Return (x, y) of the center of cell containing provided text 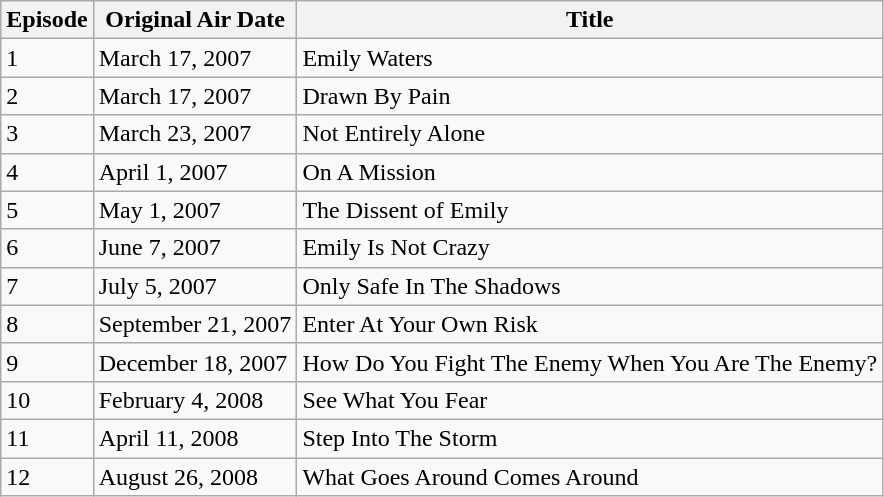
5 (47, 210)
10 (47, 400)
April 1, 2007 (195, 172)
See What You Fear (590, 400)
Emily Is Not Crazy (590, 248)
How Do You Fight The Enemy When You Are The Enemy? (590, 362)
Only Safe In The Shadows (590, 286)
July 5, 2007 (195, 286)
May 1, 2007 (195, 210)
Enter At Your Own Risk (590, 324)
Drawn By Pain (590, 96)
8 (47, 324)
Step Into The Storm (590, 438)
The Dissent of Emily (590, 210)
Episode (47, 20)
Emily Waters (590, 58)
Not Entirely Alone (590, 134)
1 (47, 58)
Original Air Date (195, 20)
September 21, 2007 (195, 324)
3 (47, 134)
What Goes Around Comes Around (590, 477)
On A Mission (590, 172)
April 11, 2008 (195, 438)
August 26, 2008 (195, 477)
12 (47, 477)
11 (47, 438)
Title (590, 20)
March 23, 2007 (195, 134)
June 7, 2007 (195, 248)
2 (47, 96)
7 (47, 286)
February 4, 2008 (195, 400)
9 (47, 362)
4 (47, 172)
6 (47, 248)
December 18, 2007 (195, 362)
